Locate the cell with the specified text and output its (X, Y) center coordinate. 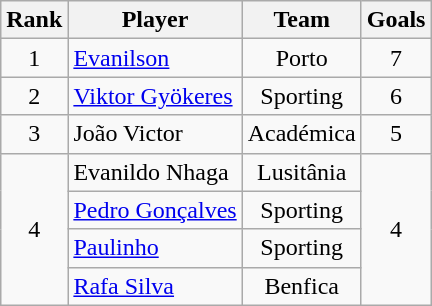
Team (302, 20)
2 (34, 96)
Porto (302, 58)
1 (34, 58)
Player (155, 20)
Goals (396, 20)
Evanilson (155, 58)
3 (34, 134)
João Victor (155, 134)
Rank (34, 20)
Viktor Gyökeres (155, 96)
Paulinho (155, 248)
Rafa Silva (155, 286)
Lusitânia (302, 172)
Evanildo Nhaga (155, 172)
5 (396, 134)
6 (396, 96)
Académica (302, 134)
Benfica (302, 286)
Pedro Gonçalves (155, 210)
7 (396, 58)
